Scan for the cell matching the given text and deliver its [X, Y] coordinate at center. 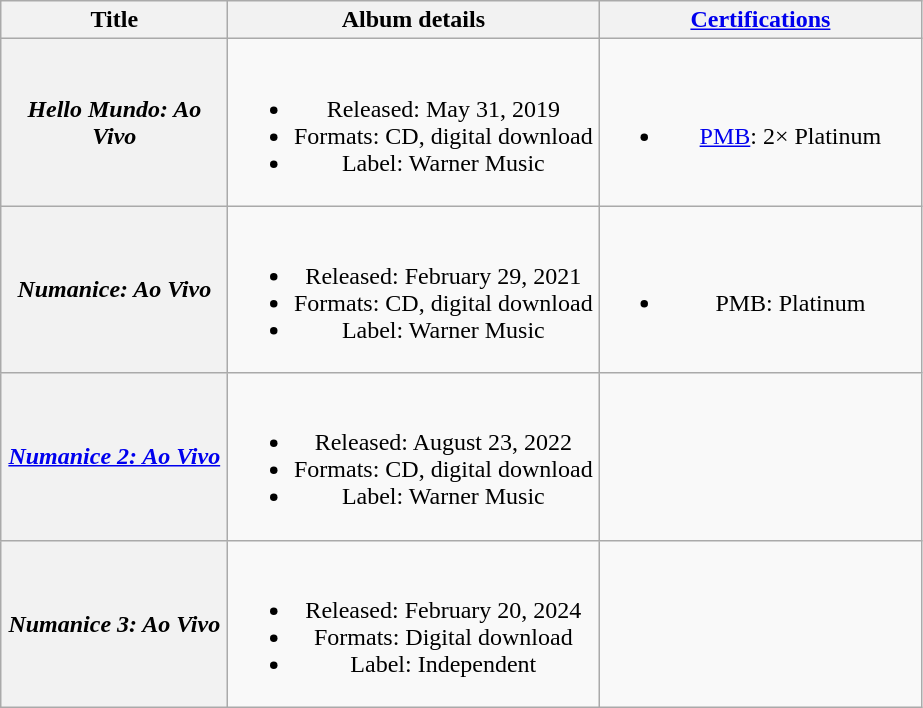
Numanice 2: Ao Vivo [114, 456]
Released: August 23, 2022Formats: CD, digital downloadLabel: Warner Music [414, 456]
PMB: 2× Platinum [760, 122]
Hello Mundo: Ao Vivo [114, 122]
PMB: Platinum [760, 290]
Certifications [760, 20]
Album details [414, 20]
Released: May 31, 2019Formats: CD, digital downloadLabel: Warner Music [414, 122]
Released: February 20, 2024Formats: Digital downloadLabel: Independent [414, 624]
Title [114, 20]
Numanice: Ao Vivo [114, 290]
Numanice 3: Ao Vivo [114, 624]
Released: February 29, 2021Formats: CD, digital downloadLabel: Warner Music [414, 290]
